Find where the given text appears and provide that cell's center as (x, y) coordinate. 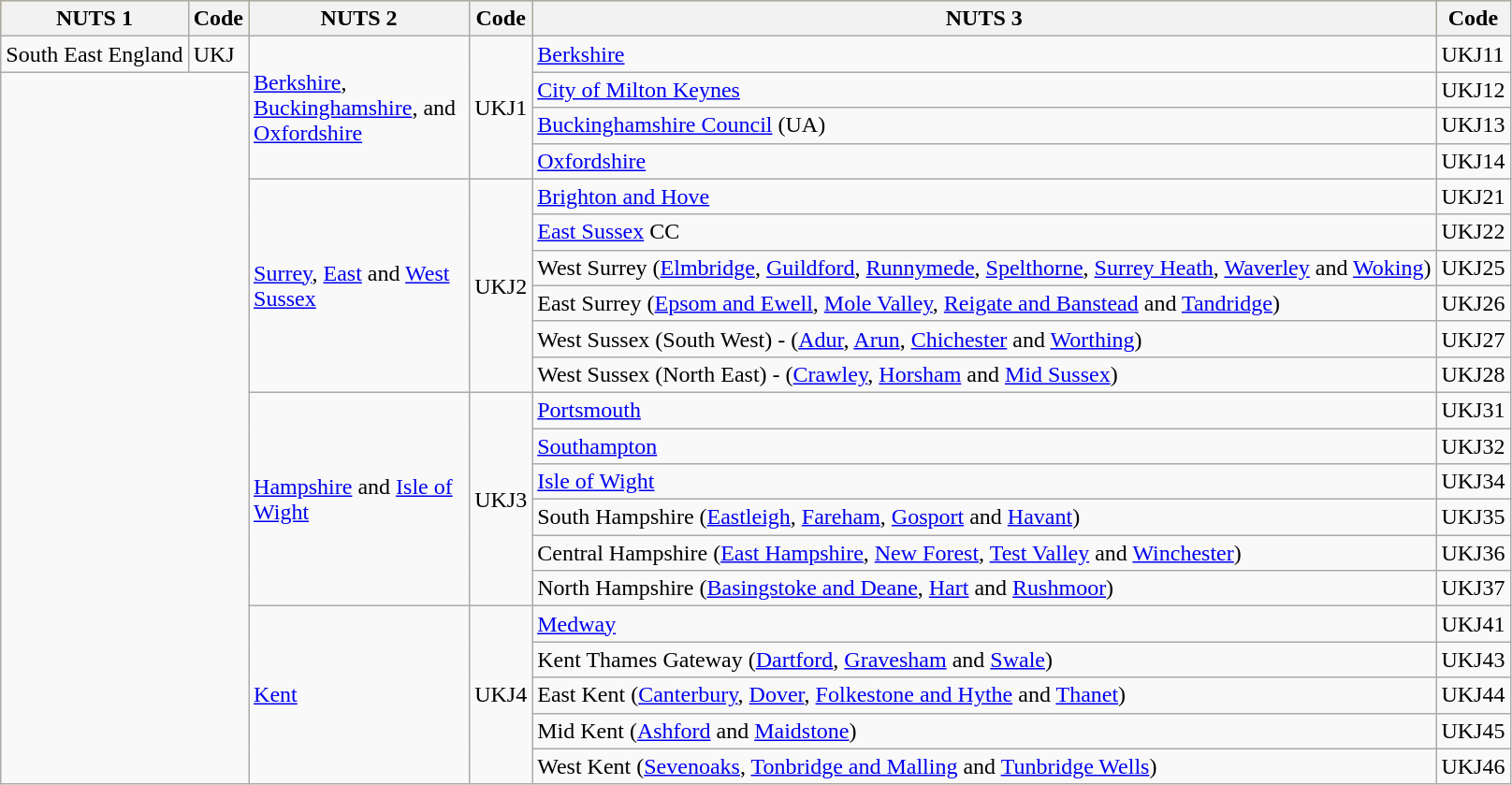
West Surrey (Elmbridge, Guildford, Runnymede, Spelthorne, Surrey Heath, Waverley and Woking) (984, 268)
NUTS 3 (984, 19)
UKJ41 (1473, 624)
Isle of Wight (984, 482)
South East England (94, 54)
UKJ (218, 54)
Kent (359, 695)
Berkshire, Buckinghamshire, and Oxfordshire (359, 108)
West Sussex (South West) - (Adur, Arun, Chichester and Worthing) (984, 339)
Portsmouth (984, 410)
UKJ1 (502, 108)
UKJ25 (1473, 268)
UKJ36 (1473, 553)
Brighton and Hove (984, 196)
UKJ11 (1473, 54)
UKJ26 (1473, 303)
South Hampshire (Eastleigh, Fareham, Gosport and Havant) (984, 517)
UKJ28 (1473, 374)
UKJ2 (502, 285)
UKJ3 (502, 499)
UKJ22 (1473, 232)
UKJ27 (1473, 339)
UKJ31 (1473, 410)
Central Hampshire (East Hampshire, New Forest, Test Valley and Winchester) (984, 553)
UKJ44 (1473, 695)
West Kent (Sevenoaks, Tonbridge and Malling and Tunbridge Wells) (984, 766)
East Kent (Canterbury, Dover, Folkestone and Hythe and Thanet) (984, 695)
Surrey, East and West Sussex (359, 285)
UKJ32 (1473, 446)
East Sussex CC (984, 232)
Kent Thames Gateway (Dartford, Gravesham and Swale) (984, 660)
UKJ13 (1473, 125)
UKJ45 (1473, 731)
East Surrey (Epsom and Ewell, Mole Valley, Reigate and Banstead and Tandridge) (984, 303)
Medway (984, 624)
UKJ46 (1473, 766)
Berkshire (984, 54)
NUTS 1 (94, 19)
UKJ37 (1473, 589)
Mid Kent (Ashford and Maidstone) (984, 731)
UKJ4 (502, 695)
UKJ34 (1473, 482)
North Hampshire (Basingstoke and Deane, Hart and Rushmoor) (984, 589)
UKJ43 (1473, 660)
UKJ14 (1473, 161)
Southampton (984, 446)
UKJ21 (1473, 196)
West Sussex (North East) - (Crawley, Horsham and Mid Sussex) (984, 374)
UKJ35 (1473, 517)
UKJ12 (1473, 90)
City of Milton Keynes (984, 90)
NUTS 2 (359, 19)
Oxfordshire (984, 161)
Hampshire and Isle of Wight (359, 499)
Buckinghamshire Council (UA) (984, 125)
